Find where the given text appears and provide that cell's center as (x, y) coordinate. 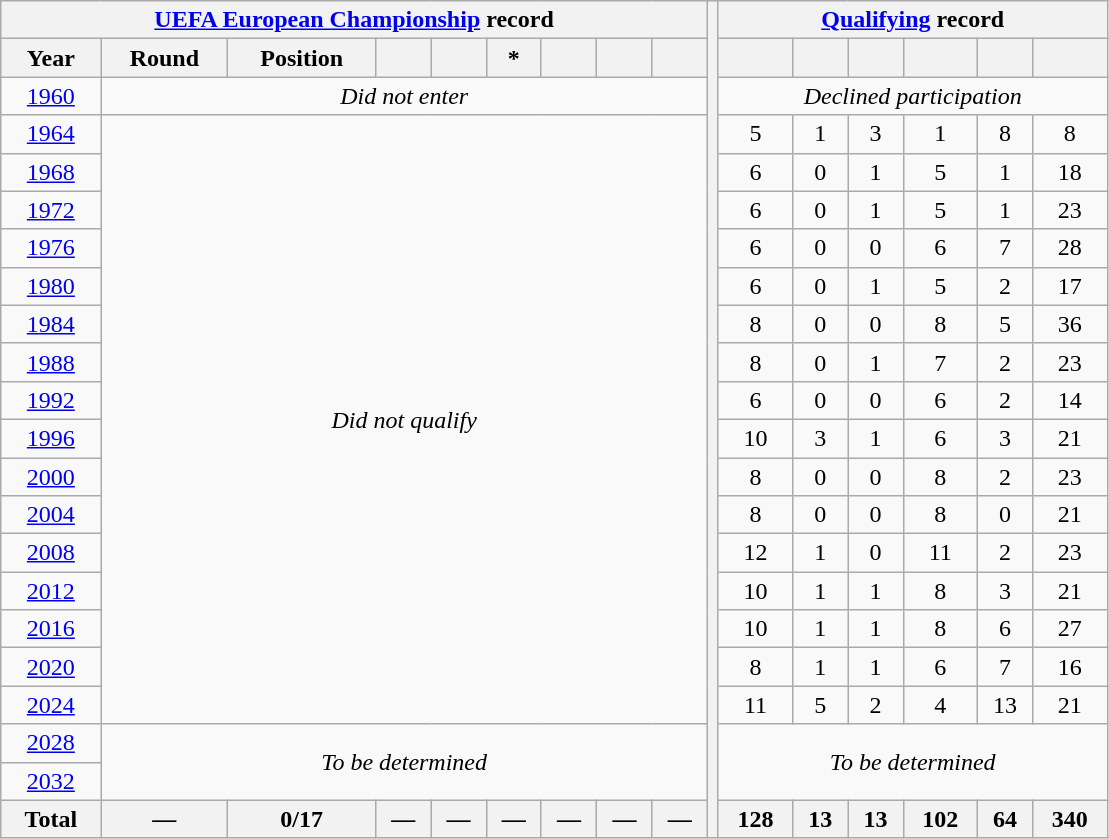
Position (302, 58)
1968 (51, 172)
2024 (51, 705)
102 (940, 819)
Qualifying record (912, 20)
1976 (51, 248)
1988 (51, 362)
2032 (51, 781)
4 (940, 705)
1996 (51, 438)
2008 (51, 553)
1992 (51, 400)
2012 (51, 591)
36 (1070, 324)
UEFA European Championship record (354, 20)
128 (755, 819)
0/17 (302, 819)
* (514, 58)
Total (51, 819)
Declined participation (912, 96)
1964 (51, 134)
340 (1070, 819)
2028 (51, 743)
1960 (51, 96)
2020 (51, 667)
2004 (51, 515)
1972 (51, 210)
17 (1070, 286)
64 (1004, 819)
2000 (51, 477)
14 (1070, 400)
Year (51, 58)
Round (164, 58)
12 (755, 553)
27 (1070, 629)
1980 (51, 286)
16 (1070, 667)
1984 (51, 324)
18 (1070, 172)
28 (1070, 248)
Did not enter (404, 96)
2016 (51, 629)
Did not qualify (404, 420)
